Scan for the cell matching the given text and deliver its [x, y] coordinate at center. 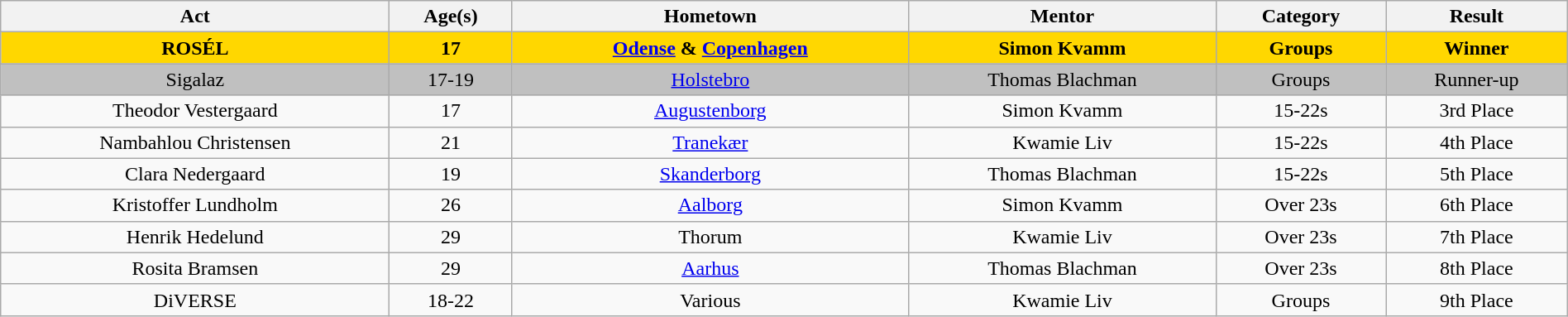
26 [451, 205]
Nambahlou Christensen [195, 142]
Tranekær [710, 142]
Skanderborg [710, 174]
8th Place [1477, 268]
ROSÉL [195, 48]
Act [195, 17]
18-22 [451, 300]
Theodor Vestergaard [195, 111]
19 [451, 174]
Thorum [710, 237]
Aarhus [710, 268]
Runner-up [1477, 79]
Clara Nedergaard [195, 174]
21 [451, 142]
Hometown [710, 17]
Result [1477, 17]
Augustenborg [710, 111]
DiVERSE [195, 300]
Rosita Bramsen [195, 268]
Aalborg [710, 205]
Winner [1477, 48]
5th Place [1477, 174]
Mentor [1063, 17]
Holstebro [710, 79]
Age(s) [451, 17]
3rd Place [1477, 111]
6th Place [1477, 205]
Odense & Copenhagen [710, 48]
17-19 [451, 79]
Sigalaz [195, 79]
Category [1300, 17]
Various [710, 300]
Kristoffer Lundholm [195, 205]
9th Place [1477, 300]
Henrik Hedelund [195, 237]
7th Place [1477, 237]
4th Place [1477, 142]
